Scan for the cell matching the given text and deliver its (x, y) coordinate at center. 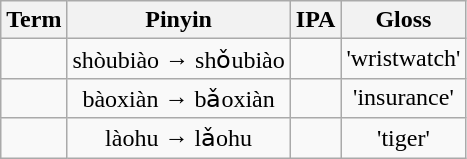
Term (34, 20)
'wristwatch' (404, 59)
Gloss (404, 20)
shòubiào → shǒubiào (178, 59)
Pinyin (178, 20)
'insurance' (404, 98)
bàoxiàn → bǎoxiàn (178, 98)
'tiger' (404, 138)
IPA (316, 20)
làohu → lǎohu (178, 138)
